Provide the (X, Y) coordinate of the cell's center where the given text is located.  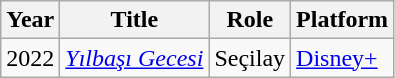
Role (250, 20)
Year (30, 20)
Disney+ (342, 58)
Title (134, 20)
Yılbaşı Gecesi (134, 58)
Seçilay (250, 58)
2022 (30, 58)
Platform (342, 20)
